Detect which cell encompasses the target text, then output its (x, y) center coordinate. 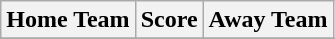
Home Team (68, 20)
Score (169, 20)
Away Team (268, 20)
